Output the (X, Y) coordinate of the center of the cell containing the given text.  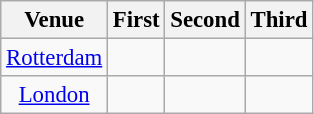
First (136, 20)
London (54, 95)
Second (205, 20)
Third (279, 20)
Rotterdam (54, 58)
Venue (54, 20)
